Return the (X, Y) coordinate for the center point of the cell that contains the specified text.  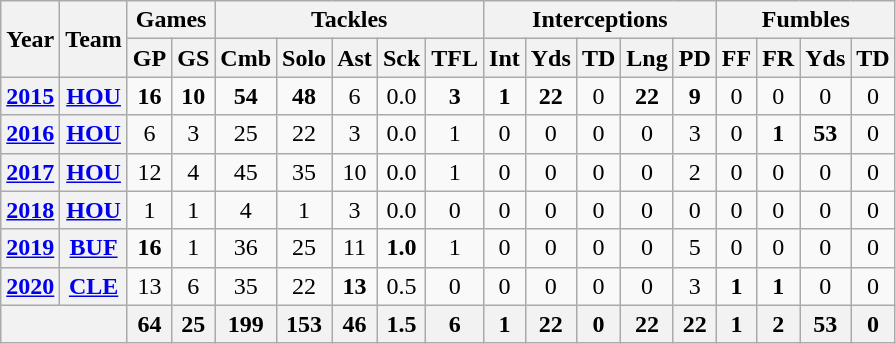
Tackles (350, 20)
Fumbles (806, 20)
11 (355, 248)
FF (736, 58)
GP (149, 58)
46 (355, 324)
2017 (30, 172)
TFL (455, 58)
5 (694, 248)
54 (246, 96)
Sck (401, 58)
Lng (647, 58)
9 (694, 96)
Year (30, 39)
PD (694, 58)
Ast (355, 58)
45 (246, 172)
48 (304, 96)
Int (505, 58)
2019 (30, 248)
64 (149, 324)
199 (246, 324)
Games (170, 20)
2015 (30, 96)
Cmb (246, 58)
2016 (30, 134)
Interceptions (600, 20)
2018 (30, 210)
CLE (94, 286)
1.0 (401, 248)
BUF (94, 248)
153 (304, 324)
1.5 (401, 324)
FR (778, 58)
Solo (304, 58)
GS (194, 58)
0.5 (401, 286)
2020 (30, 286)
Team (94, 39)
36 (246, 248)
12 (149, 172)
